Search for the cell housing the specified text and yield its [X, Y] center coordinate. 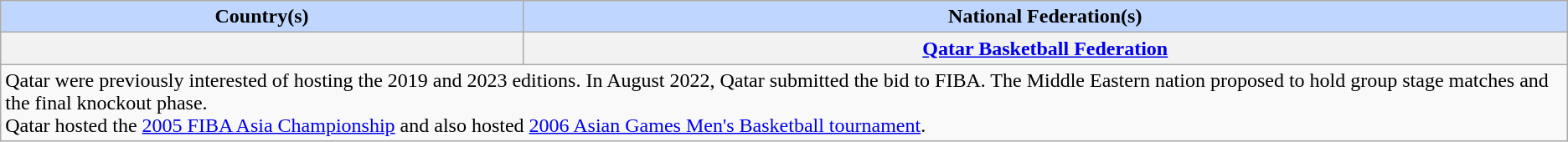
National Federation(s) [1045, 17]
Country(s) [261, 17]
Qatar Basketball Federation [1045, 48]
